From the cell containing the given text, extract its center point as [x, y] coordinate. 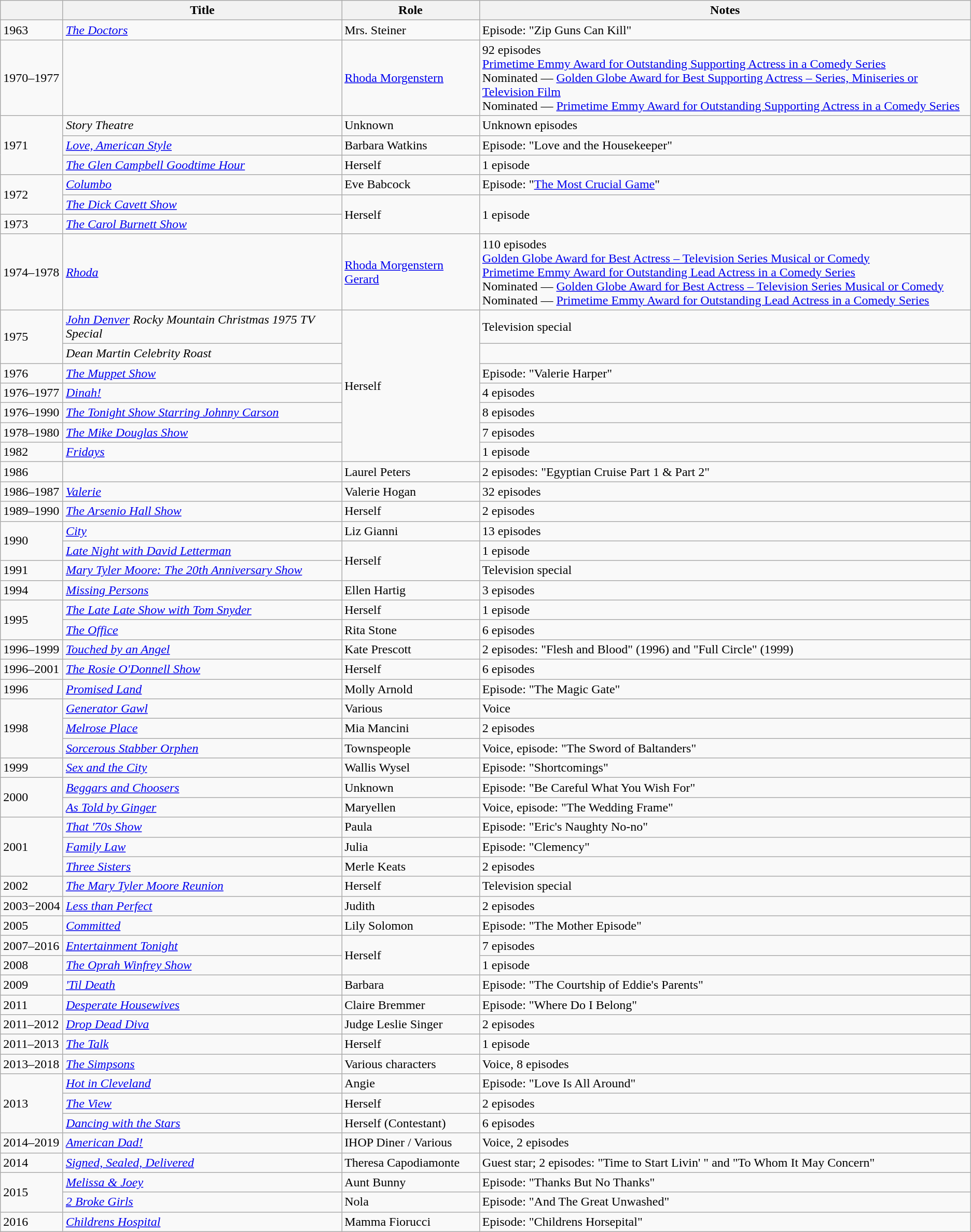
1972 [32, 194]
1996–1999 [32, 649]
Signed, Sealed, Delivered [202, 1163]
2011–2013 [32, 1044]
Episode: "The Magic Gate" [725, 689]
Sex and the City [202, 768]
Molly Arnold [411, 689]
Rita Stone [411, 629]
Episode: "Clemency" [725, 847]
8 episodes [725, 413]
Episode: "Be Careful What You Wish For" [725, 788]
The Rosie O'Donnell Show [202, 669]
2014–2019 [32, 1143]
2015 [32, 1192]
Laurel Peters [411, 472]
1963 [32, 30]
2009 [32, 985]
Sorcerous Stabber Orphen [202, 748]
Merle Keats [411, 866]
Touched by an Angel [202, 649]
1995 [32, 620]
Story Theatre [202, 125]
Judith [411, 906]
Claire Bremmer [411, 1004]
1970–1977 [32, 78]
Role [411, 10]
The Talk [202, 1044]
Lily Solomon [411, 926]
1986 [32, 472]
1976–1990 [32, 413]
1990 [32, 541]
Kate Prescott [411, 649]
Various [411, 709]
The Glen Campbell Goodtime Hour [202, 165]
'Til Death [202, 985]
Guest star; 2 episodes: "Time to Start Livin' " and "To Whom It May Concern" [725, 1163]
Episode: "Shortcomings" [725, 768]
3 episodes [725, 590]
IHOP Diner / Various [411, 1143]
Voice [725, 709]
1974–1978 [32, 272]
Fridays [202, 452]
Dinah! [202, 393]
Entertainment Tonight [202, 945]
The Simpsons [202, 1064]
2001 [32, 847]
1976 [32, 373]
That '70s Show [202, 827]
1991 [32, 570]
Rhoda [202, 272]
Episode: "Thanks But No Thanks" [725, 1182]
Various characters [411, 1064]
The Arsenio Hall Show [202, 511]
13 episodes [725, 531]
Melissa & Joey [202, 1182]
Columbo [202, 185]
1986–1987 [32, 492]
Liz Gianni [411, 531]
1976–1977 [32, 393]
Melrose Place [202, 729]
Mia Mancini [411, 729]
Rhoda Morgenstern Gerard [411, 272]
Ellen Hartig [411, 590]
Dean Martin Celebrity Roast [202, 353]
Missing Persons [202, 590]
Mary Tyler Moore: The 20th Anniversary Show [202, 570]
2014 [32, 1163]
Julia [411, 847]
1978–1980 [32, 432]
2011 [32, 1004]
Committed [202, 926]
Desperate Housewives [202, 1004]
As Told by Ginger [202, 807]
Hot in Cleveland [202, 1084]
2011–2012 [32, 1025]
Episode: "Valerie Harper" [725, 373]
2 episodes: "Flesh and Blood" (1996) and "Full Circle" (1999) [725, 649]
Theresa Capodiamonte [411, 1163]
John Denver Rocky Mountain Christmas 1975 TV Special [202, 327]
The Late Late Show with Tom Snyder [202, 610]
2005 [32, 926]
1994 [32, 590]
Three Sisters [202, 866]
Episode: "Love and the Housekeeper" [725, 145]
The Tonight Show Starring Johnny Carson [202, 413]
4 episodes [725, 393]
Voice, episode: "The Wedding Frame" [725, 807]
Voice, 2 episodes [725, 1143]
Barbara [411, 985]
1996 [32, 689]
Love, American Style [202, 145]
Judge Leslie Singer [411, 1025]
2013 [32, 1103]
The Office [202, 629]
Childrens Hospital [202, 1222]
Nola [411, 1202]
1971 [32, 145]
Beggars and Choosers [202, 788]
Mrs. Steiner [411, 30]
2008 [32, 965]
Dancing with the Stars [202, 1123]
Family Law [202, 847]
2002 [32, 886]
Voice, 8 episodes [725, 1064]
Episode: "Zip Guns Can Kill" [725, 30]
The Mary Tyler Moore Reunion [202, 886]
1982 [32, 452]
City [202, 531]
Less than Perfect [202, 906]
Mamma Fiorucci [411, 1222]
1973 [32, 224]
32 episodes [725, 492]
1996–2001 [32, 669]
Late Night with David Letterman [202, 551]
2 episodes: "Egyptian Cruise Part 1 & Part 2" [725, 472]
1999 [32, 768]
2016 [32, 1222]
Episode: "The Mother Episode" [725, 926]
The Mike Douglas Show [202, 432]
Valerie [202, 492]
Maryellen [411, 807]
Drop Dead Diva [202, 1025]
Paula [411, 827]
Herself (Contestant) [411, 1123]
The Oprah Winfrey Show [202, 965]
Valerie Hogan [411, 492]
1998 [32, 729]
Episode: "Childrens Horsepital" [725, 1222]
The Muppet Show [202, 373]
Townspeople [411, 748]
2003−2004 [32, 906]
The View [202, 1103]
Eve Babcock [411, 185]
Barbara Watkins [411, 145]
American Dad! [202, 1143]
Rhoda Morgenstern [411, 78]
Aunt Bunny [411, 1182]
Episode: "The Most Crucial Game" [725, 185]
Wallis Wysel [411, 768]
Unknown episodes [725, 125]
Title [202, 10]
1975 [32, 336]
The Carol Burnett Show [202, 224]
Generator Gawl [202, 709]
The Dick Cavett Show [202, 204]
1989–1990 [32, 511]
Episode: "And The Great Unwashed" [725, 1202]
2000 [32, 797]
Promised Land [202, 689]
2 Broke Girls [202, 1202]
Angie [411, 1084]
Episode: "Where Do I Belong" [725, 1004]
Episode: "Love Is All Around" [725, 1084]
Voice, episode: "The Sword of Baltanders" [725, 748]
Episode: "The Courtship of Eddie's Parents" [725, 985]
2007–2016 [32, 945]
Notes [725, 10]
Episode: "Eric's Naughty No-no" [725, 827]
2013–2018 [32, 1064]
The Doctors [202, 30]
